Detect which cell encompasses the target text, then output its (X, Y) center coordinate. 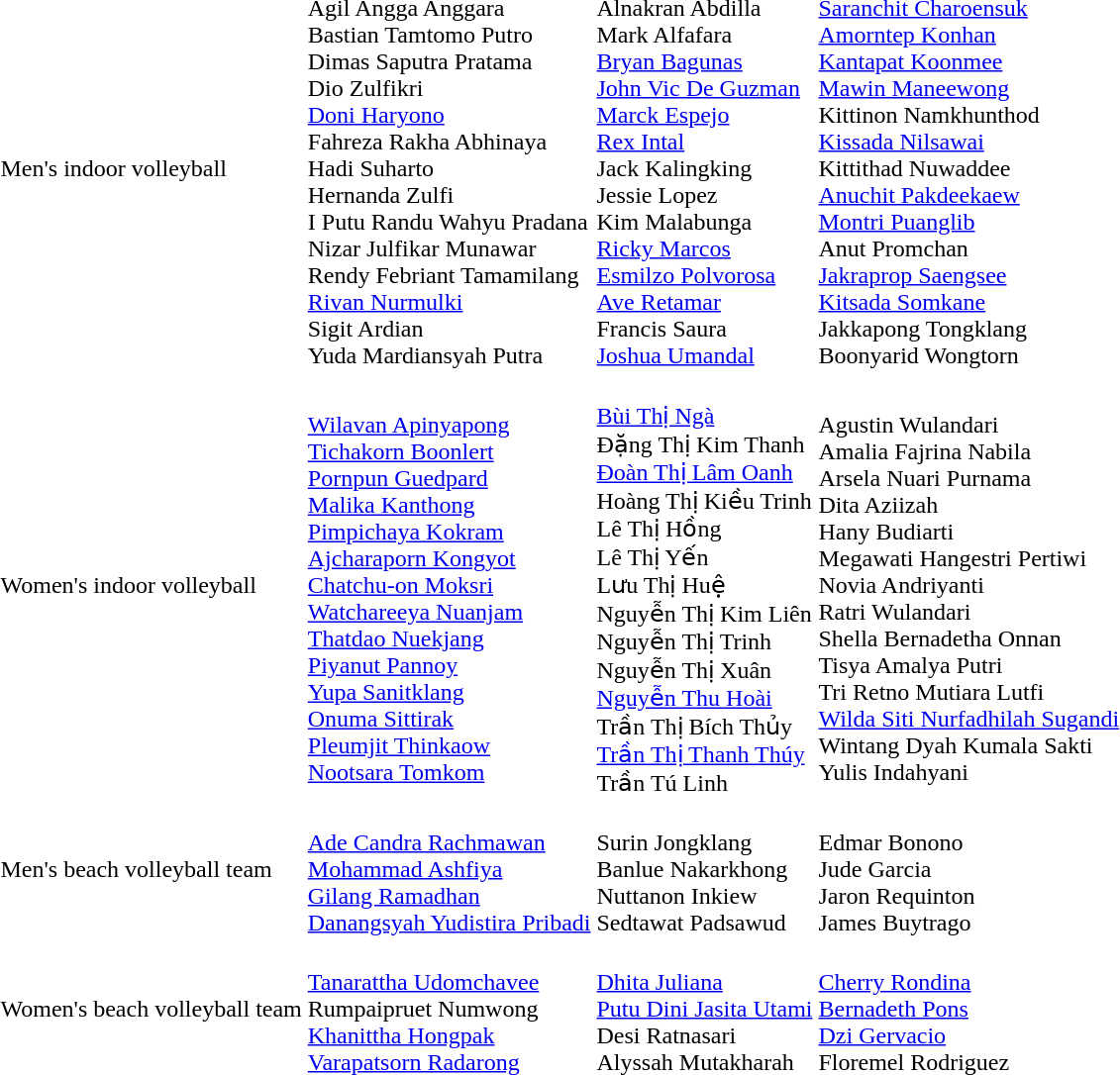
Surin JongklangBanlue NakarkhongNuttanon InkiewSedtawat Padsawud (705, 869)
Ade Candra RachmawanMohammad AshfiyaGilang RamadhanDanangsyah Yudistira Pribadi (450, 869)
